Search for the cell housing the specified text and yield its [X, Y] center coordinate. 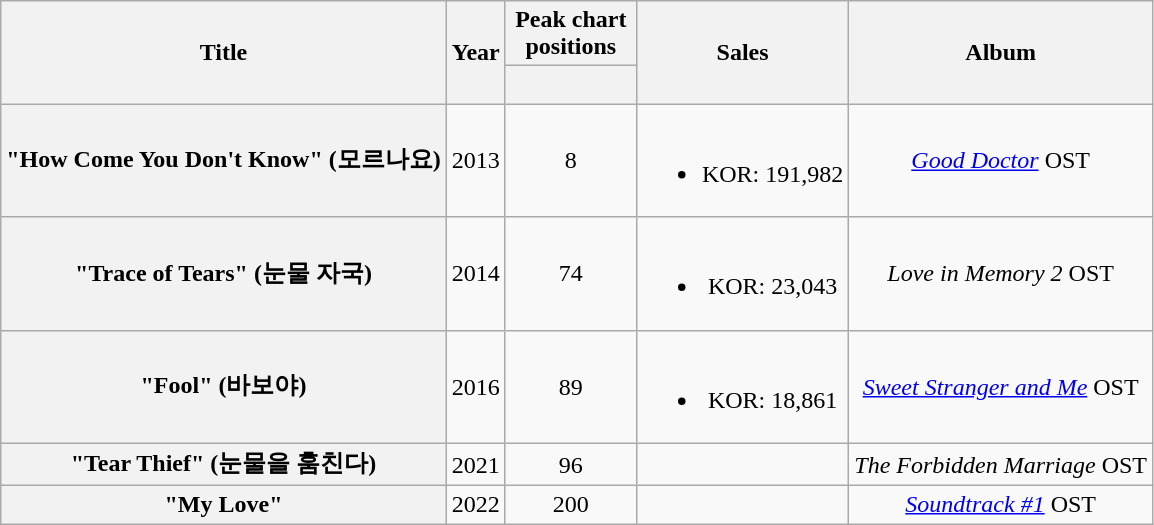
Peak chart positions [570, 34]
Sweet Stranger and Me OST [1001, 386]
Soundtrack #1 OST [1001, 505]
Album [1001, 52]
The Forbidden Marriage OST [1001, 464]
Good Doctor OST [1001, 160]
2014 [476, 274]
"Tear Thief" (눈물을 훔친다) [224, 464]
74 [570, 274]
"My Love" [224, 505]
Year [476, 52]
"How Come You Don't Know" (모르나요) [224, 160]
200 [570, 505]
89 [570, 386]
2013 [476, 160]
Love in Memory 2 OST [1001, 274]
KOR: 191,982 [742, 160]
8 [570, 160]
2016 [476, 386]
2021 [476, 464]
Sales [742, 52]
"Trace of Tears" (눈물 자국) [224, 274]
2022 [476, 505]
KOR: 23,043 [742, 274]
KOR: 18,861 [742, 386]
"Fool" (바보야) [224, 386]
96 [570, 464]
Title [224, 52]
